Output the [X, Y] coordinate of the center of the cell containing the given text.  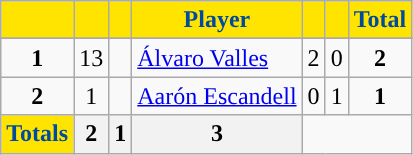
Aarón Escandell [217, 96]
Totals [38, 134]
Total [380, 20]
3 [217, 134]
13 [92, 58]
Player [217, 20]
Álvaro Valles [217, 58]
